Output the [X, Y] coordinate of the center of the cell containing the given text.  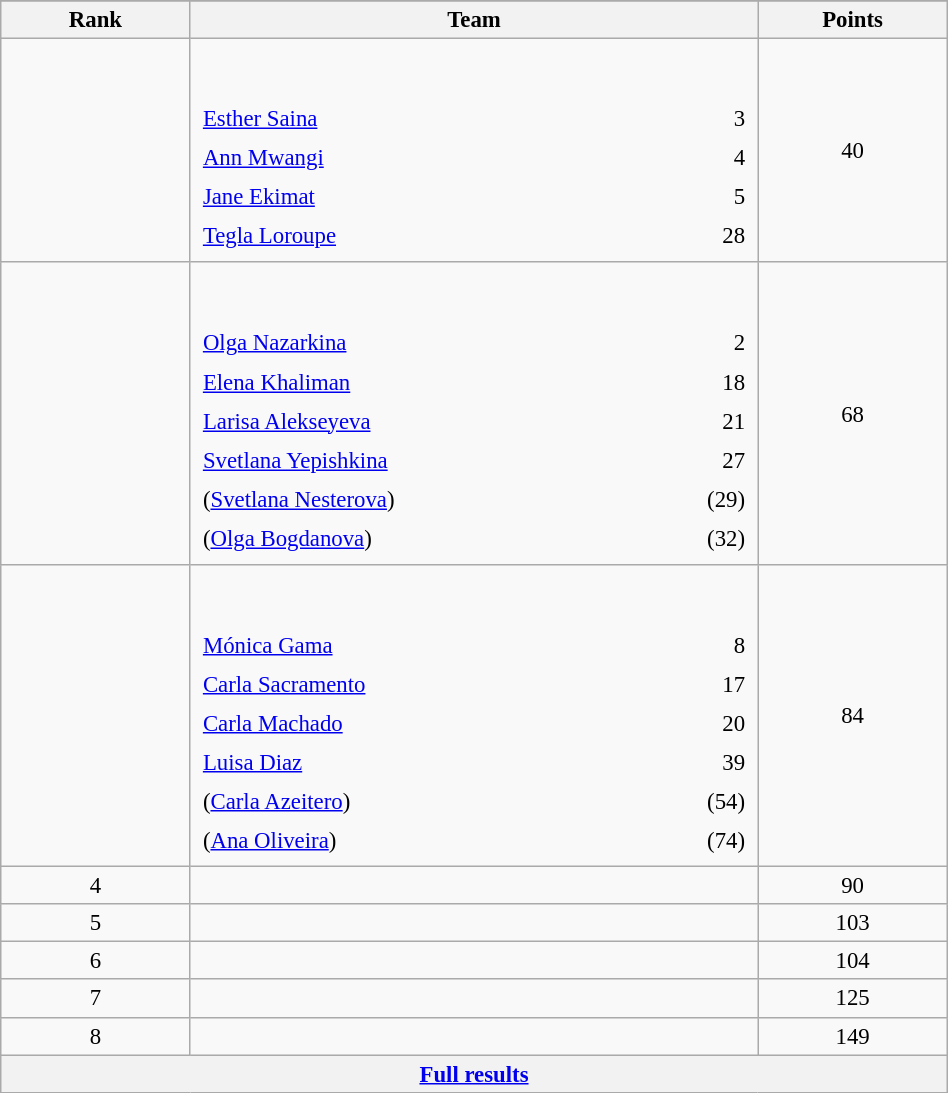
Points [852, 20]
17 [691, 684]
(Ana Oliveira) [413, 840]
(54) [691, 801]
(32) [697, 538]
(Olga Bogdanova) [420, 538]
Carla Sacramento [413, 684]
90 [852, 886]
103 [852, 923]
Luisa Diaz [413, 762]
Team [474, 20]
40 [852, 151]
Olga Nazarkina 2 Elena Khaliman 18 Larisa Alekseyeva 21 Svetlana Yepishkina 27 (Svetlana Nesterova) (29) (Olga Bogdanova) (32) [474, 413]
2 [697, 343]
Mónica Gama 8 Carla Sacramento 17 Carla Machado 20 Luisa Diaz 39 (Carla Azeitero) (54) (Ana Oliveira) (74) [474, 716]
27 [697, 460]
20 [691, 723]
149 [852, 1036]
(Svetlana Nesterova) [420, 499]
125 [852, 999]
84 [852, 716]
21 [697, 421]
Tegla Loroupe [422, 236]
Jane Ekimat [422, 197]
Elena Khaliman [420, 382]
Rank [96, 20]
Ann Mwangi [422, 158]
(29) [697, 499]
Larisa Alekseyeva [420, 421]
28 [699, 236]
Svetlana Yepishkina [420, 460]
18 [697, 382]
104 [852, 961]
Esther Saina 3 Ann Mwangi 4 Jane Ekimat 5 Tegla Loroupe 28 [474, 151]
Full results [474, 1074]
(74) [691, 840]
Esther Saina [422, 119]
Carla Machado [413, 723]
68 [852, 413]
Mónica Gama [413, 645]
7 [96, 999]
3 [699, 119]
6 [96, 961]
Olga Nazarkina [420, 343]
39 [691, 762]
(Carla Azeitero) [413, 801]
